Capture the cell that displays the provided text and extract its (x, y) central coordinate. 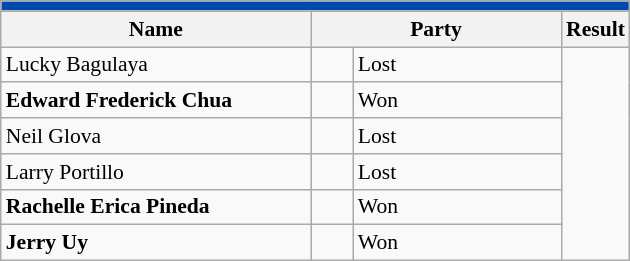
Name (156, 29)
Result (596, 29)
Rachelle Erica Pineda (156, 207)
Jerry Uy (156, 243)
Lucky Bagulaya (156, 65)
Neil Glova (156, 136)
Edward Frederick Chua (156, 101)
Party (436, 29)
Larry Portillo (156, 172)
